Identify which cell holds the provided text, then report its [x, y] central coordinate. 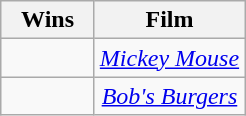
Bob's Burgers [169, 96]
Mickey Mouse [169, 58]
Wins [48, 20]
Film [169, 20]
